Detect which cell encompasses the target text, then output its (x, y) center coordinate. 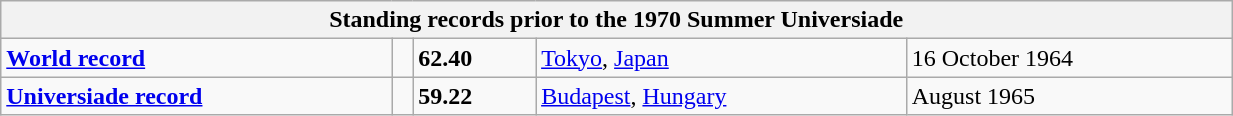
Universiade record (196, 96)
Tokyo, Japan (722, 58)
62.40 (474, 58)
World record (196, 58)
Standing records prior to the 1970 Summer Universiade (616, 20)
Budapest, Hungary (722, 96)
59.22 (474, 96)
August 1965 (1068, 96)
16 October 1964 (1068, 58)
